For the text-containing cell, return its midpoint in (X, Y) coordinate format. 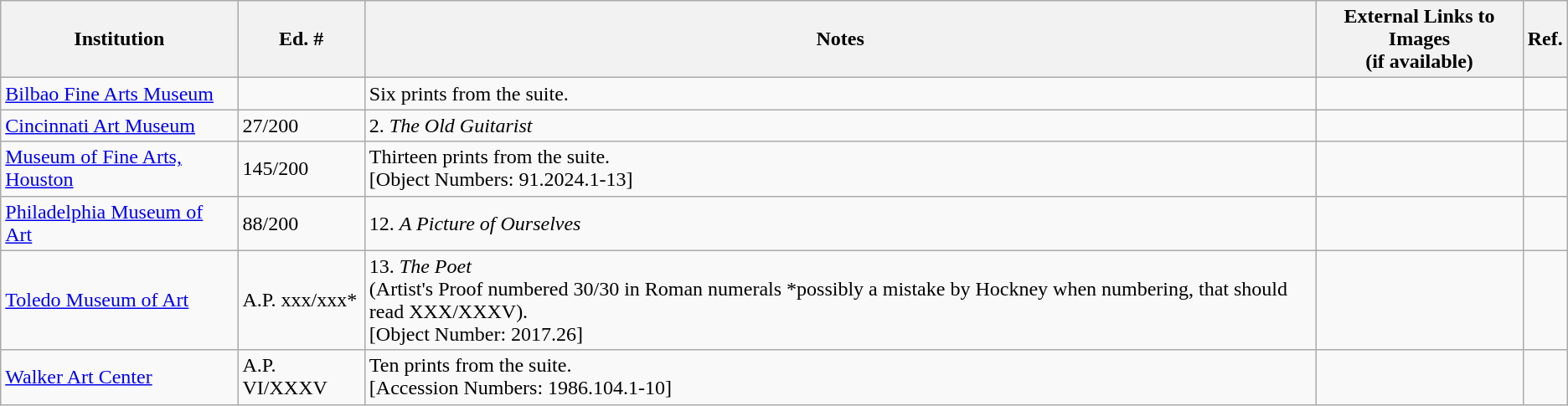
Museum of Fine Arts, Houston (119, 169)
88/200 (302, 223)
145/200 (302, 169)
Six prints from the suite. (840, 94)
Ed. # (302, 39)
2. The Old Guitarist (840, 126)
Ten prints from the suite.[Accession Numbers: 1986.104.1-10] (840, 377)
12. A Picture of Ourselves (840, 223)
Toledo Museum of Art (119, 300)
A.P. xxx/xxx* (302, 300)
Notes (840, 39)
Philadelphia Museum of Art (119, 223)
Ref. (1545, 39)
Thirteen prints from the suite.[Object Numbers: 91.2024.1-13] (840, 169)
27/200 (302, 126)
Cincinnati Art Museum (119, 126)
A.P. VI/XXXV (302, 377)
Walker Art Center (119, 377)
Institution (119, 39)
External Links to Images(if available) (1419, 39)
Bilbao Fine Arts Museum (119, 94)
